Capture the cell that displays the provided text and extract its (x, y) central coordinate. 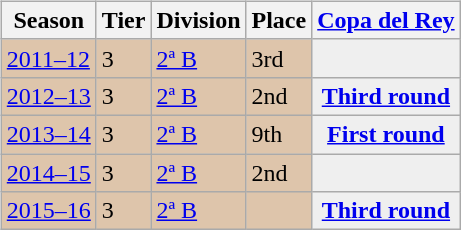
2014–15 (48, 173)
2011–12 (48, 58)
Division (198, 20)
First round (386, 134)
Tier (124, 20)
2013–14 (48, 134)
Season (48, 20)
2015–16 (48, 211)
Copa del Rey (386, 20)
Place (279, 20)
2012–13 (48, 96)
3rd (279, 58)
9th (279, 134)
